Provide the [x, y] coordinate of the cell's center where the given text is located.  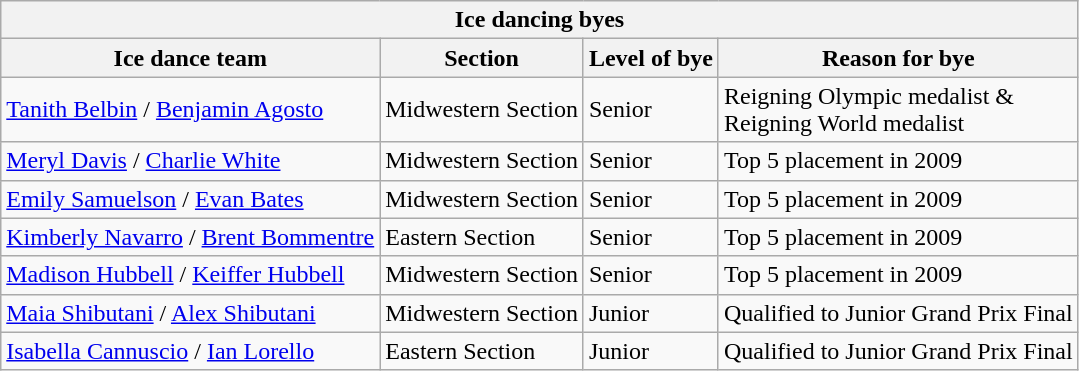
Section [482, 58]
Kimberly Navarro / Brent Bommentre [190, 237]
Tanith Belbin / Benjamin Agosto [190, 110]
Reigning Olympic medalist & Reigning World medalist [898, 110]
Madison Hubbell / Keiffer Hubbell [190, 275]
Ice dancing byes [540, 20]
Isabella Cannuscio / Ian Lorello [190, 351]
Reason for bye [898, 58]
Level of bye [650, 58]
Emily Samuelson / Evan Bates [190, 199]
Meryl Davis / Charlie White [190, 161]
Ice dance team [190, 58]
Maia Shibutani / Alex Shibutani [190, 313]
